Locate the cell with the specified text and output its (X, Y) center coordinate. 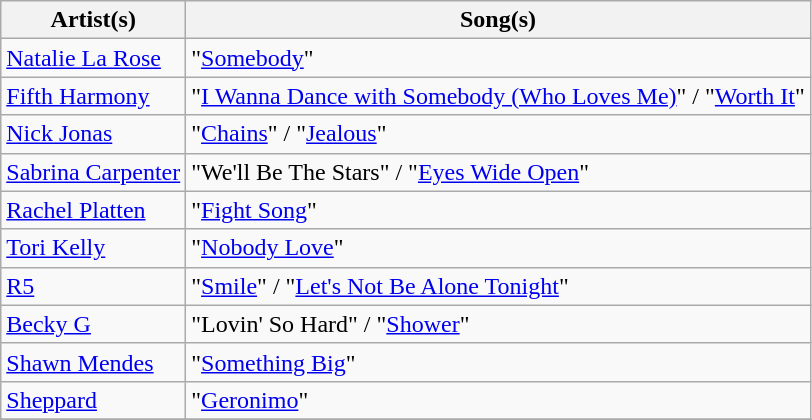
"Chains" / "Jealous" (498, 134)
"Fight Song" (498, 210)
Artist(s) (94, 20)
"Lovin' So Hard" / "Shower" (498, 324)
"Smile" / "Let's Not Be Alone Tonight" (498, 286)
Sheppard (94, 400)
Fifth Harmony (94, 96)
"Nobody Love" (498, 248)
Song(s) (498, 20)
"We'll Be The Stars" / "Eyes Wide Open" (498, 172)
"Somebody" (498, 58)
Rachel Platten (94, 210)
R5 (94, 286)
Nick Jonas (94, 134)
Tori Kelly (94, 248)
"Geronimo" (498, 400)
Sabrina Carpenter (94, 172)
Natalie La Rose (94, 58)
"I Wanna Dance with Somebody (Who Loves Me)" / "Worth It" (498, 96)
"Something Big" (498, 362)
Becky G (94, 324)
Shawn Mendes (94, 362)
